Return the [X, Y] coordinate for the center point of the cell that contains the specified text.  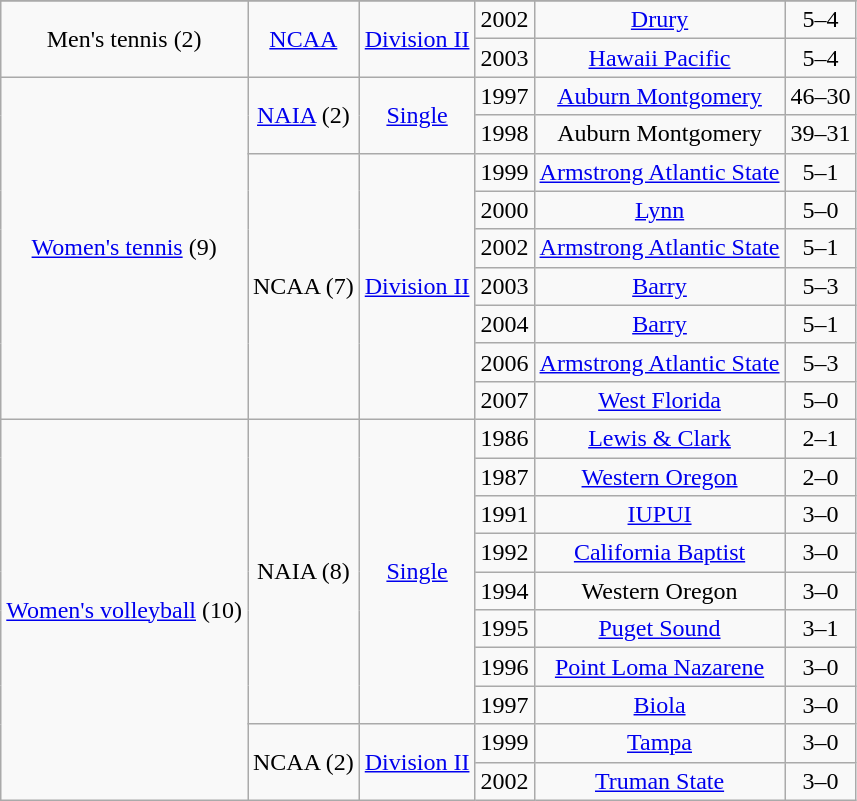
Lynn [660, 210]
1994 [504, 591]
3–1 [820, 629]
Hawaii Pacific [660, 58]
Tampa [660, 743]
46–30 [820, 96]
1986 [504, 438]
Drury [660, 20]
NCAA [304, 39]
2000 [504, 210]
NAIA (2) [304, 115]
IUPUI [660, 515]
Truman State [660, 781]
1991 [504, 515]
1998 [504, 134]
39–31 [820, 134]
Women's tennis (9) [124, 248]
NCAA (7) [304, 286]
1995 [504, 629]
Point Loma Nazarene [660, 667]
2007 [504, 400]
1992 [504, 553]
NCAA (2) [304, 762]
2–0 [820, 477]
2006 [504, 362]
West Florida [660, 400]
1996 [504, 667]
NAIA (8) [304, 571]
Women's volleyball (10) [124, 610]
2004 [504, 324]
1987 [504, 477]
Lewis & Clark [660, 438]
Biola [660, 705]
Puget Sound [660, 629]
2–1 [820, 438]
Men's tennis (2) [124, 39]
California Baptist [660, 553]
